Detect which cell encompasses the target text, then output its [x, y] center coordinate. 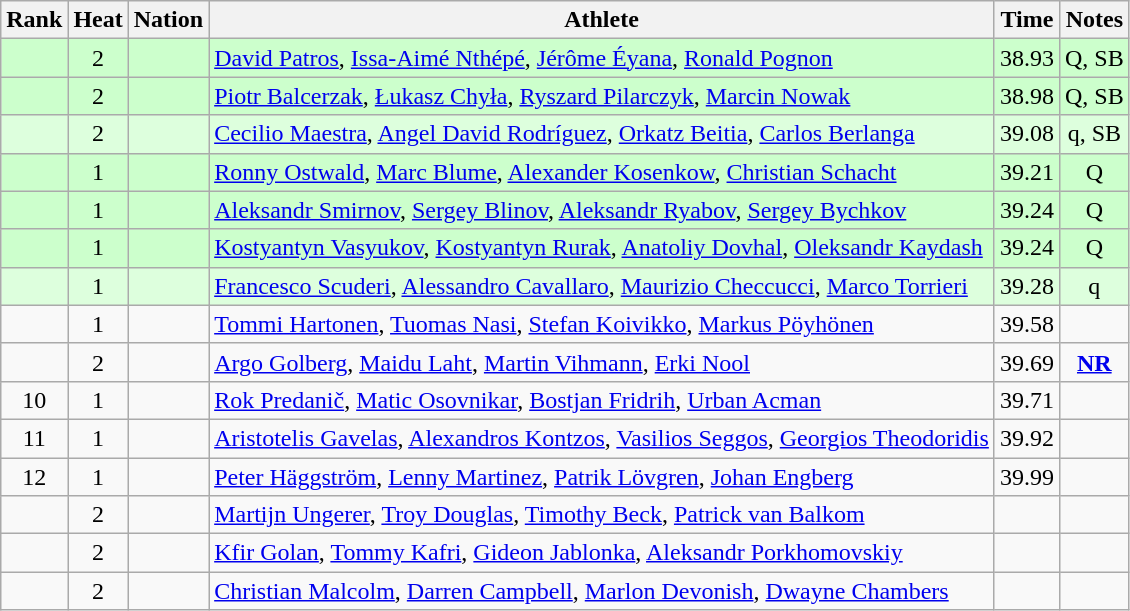
Nation [168, 20]
Rank [34, 20]
q [1094, 286]
Athlete [602, 20]
39.28 [1026, 286]
Notes [1094, 20]
Aleksandr Smirnov, Sergey Blinov, Aleksandr Ryabov, Sergey Bychkov [602, 210]
Cecilio Maestra, Angel David Rodríguez, Orkatz Beitia, Carlos Berlanga [602, 134]
39.99 [1026, 477]
Kostyantyn Vasyukov, Kostyantyn Rurak, Anatoliy Dovhal, Oleksandr Kaydash [602, 248]
Christian Malcolm, Darren Campbell, Marlon Devonish, Dwayne Chambers [602, 591]
NR [1094, 362]
Tommi Hartonen, Tuomas Nasi, Stefan Koivikko, Markus Pöyhönen [602, 324]
10 [34, 400]
39.08 [1026, 134]
Peter Häggström, Lenny Martinez, Patrik Lövgren, Johan Engberg [602, 477]
Aristotelis Gavelas, Alexandros Kontzos, Vasilios Seggos, Georgios Theodoridis [602, 438]
Francesco Scuderi, Alessandro Cavallaro, Maurizio Checcucci, Marco Torrieri [602, 286]
38.93 [1026, 58]
11 [34, 438]
Rok Predanič, Matic Osovnikar, Bostjan Fridrih, Urban Acman [602, 400]
Heat [98, 20]
39.69 [1026, 362]
David Patros, Issa-Aimé Nthépé, Jérôme Éyana, Ronald Pognon [602, 58]
39.58 [1026, 324]
38.98 [1026, 96]
Argo Golberg, Maidu Laht, Martin Vihmann, Erki Nool [602, 362]
39.92 [1026, 438]
Time [1026, 20]
Martijn Ungerer, Troy Douglas, Timothy Beck, Patrick van Balkom [602, 515]
39.71 [1026, 400]
39.21 [1026, 172]
Ronny Ostwald, Marc Blume, Alexander Kosenkow, Christian Schacht [602, 172]
q, SB [1094, 134]
Piotr Balcerzak, Łukasz Chyła, Ryszard Pilarczyk, Marcin Nowak [602, 96]
12 [34, 477]
Kfir Golan, Tommy Kafri, Gideon Jablonka, Aleksandr Porkhomovskiy [602, 553]
